Capture the cell that displays the provided text and extract its [x, y] central coordinate. 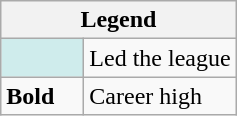
Legend [118, 20]
Led the league [160, 58]
Career high [160, 96]
Bold [42, 96]
